Output the (x, y) coordinate of the center of the cell containing the given text.  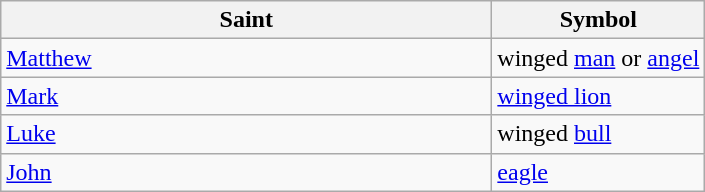
winged lion (598, 96)
John (246, 172)
Symbol (598, 20)
eagle (598, 172)
winged bull (598, 134)
Saint (246, 20)
Mark (246, 96)
Matthew (246, 58)
winged man or angel (598, 58)
Luke (246, 134)
